Extract the [x, y] coordinate from the center of the cell holding the provided text.  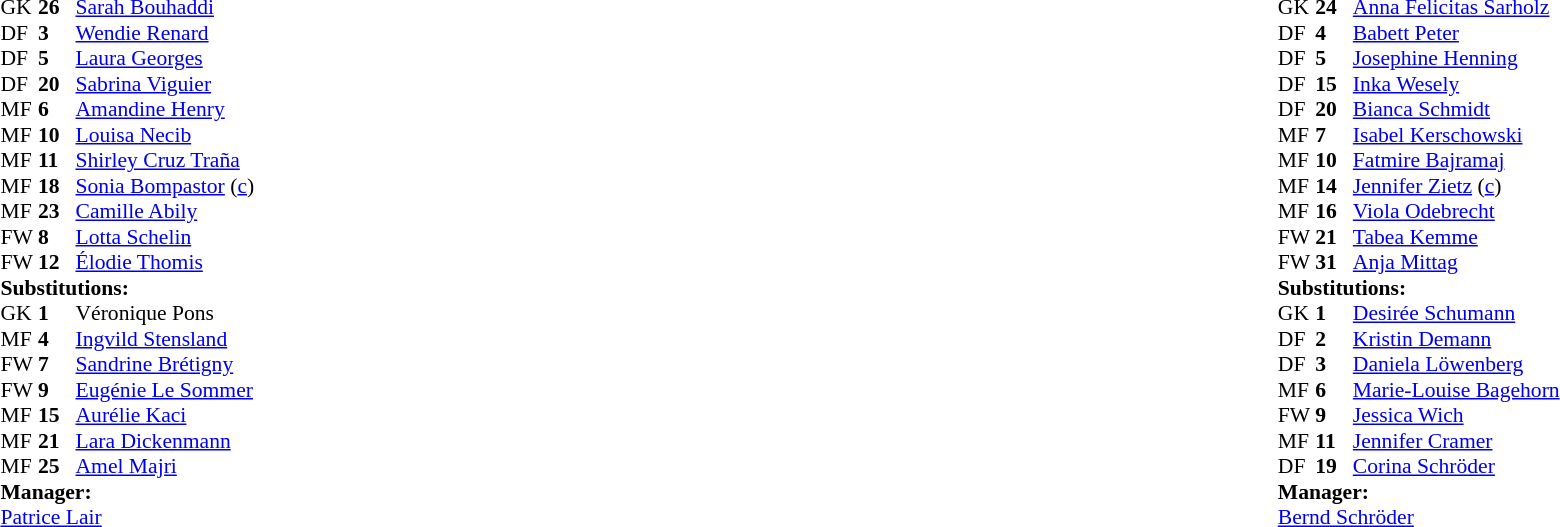
Josephine Henning [1456, 59]
Corina Schröder [1456, 467]
Wendie Renard [166, 33]
Aurélie Kaci [166, 415]
18 [57, 186]
Louisa Necib [166, 135]
31 [1334, 263]
Sonia Bompastor (c) [166, 186]
19 [1334, 467]
8 [57, 237]
Camille Abily [166, 211]
2 [1334, 339]
Laura Georges [166, 59]
Jennifer Zietz (c) [1456, 186]
Inka Wesely [1456, 84]
Tabea Kemme [1456, 237]
25 [57, 467]
Jennifer Cramer [1456, 441]
Fatmire Bajramaj [1456, 161]
Viola Odebrecht [1456, 211]
Kristin Demann [1456, 339]
Daniela Löwenberg [1456, 365]
Marie-Louise Bagehorn [1456, 390]
12 [57, 263]
Babett Peter [1456, 33]
Amel Majri [166, 467]
Ingvild Stensland [166, 339]
Véronique Pons [166, 313]
Lotta Schelin [166, 237]
14 [1334, 186]
Shirley Cruz Traña [166, 161]
Élodie Thomis [166, 263]
Isabel Kerschowski [1456, 135]
Eugénie Le Sommer [166, 390]
23 [57, 211]
Sabrina Viguier [166, 84]
Amandine Henry [166, 109]
Anja Mittag [1456, 263]
Desirée Schumann [1456, 313]
16 [1334, 211]
Lara Dickenmann [166, 441]
Bianca Schmidt [1456, 109]
Sandrine Brétigny [166, 365]
Jessica Wich [1456, 415]
